Search for the cell housing the specified text and yield its (X, Y) center coordinate. 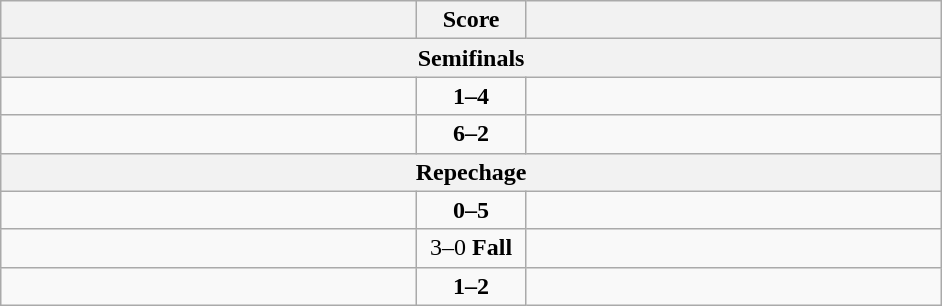
6–2 (472, 134)
0–5 (472, 210)
Semifinals (472, 58)
3–0 Fall (472, 248)
1–2 (472, 286)
Repechage (472, 172)
Score (472, 20)
1–4 (472, 96)
